Provide the [x, y] coordinate of the cell's center where the given text is located.  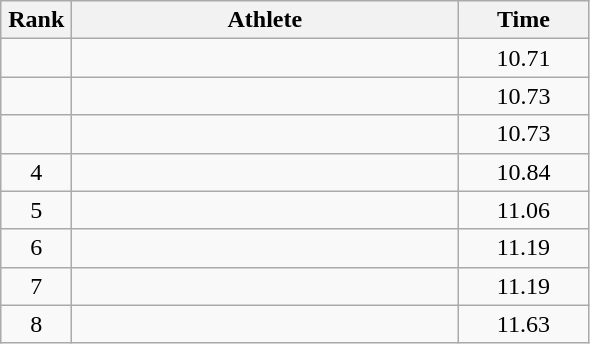
11.06 [524, 210]
7 [36, 286]
8 [36, 324]
5 [36, 210]
6 [36, 248]
10.84 [524, 172]
11.63 [524, 324]
Rank [36, 20]
Time [524, 20]
Athlete [265, 20]
10.71 [524, 58]
4 [36, 172]
